Identify which cell holds the provided text, then report its (x, y) central coordinate. 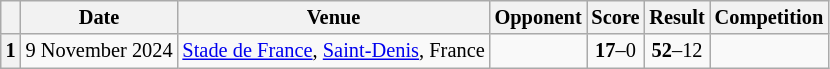
9 November 2024 (100, 51)
17–0 (615, 51)
52–12 (676, 51)
Venue (334, 17)
Result (676, 17)
Stade de France, Saint-Denis, France (334, 51)
Opponent (538, 17)
Competition (769, 17)
Score (615, 17)
Date (100, 17)
1 (11, 51)
